Identify which cell holds the provided text, then report its [x, y] central coordinate. 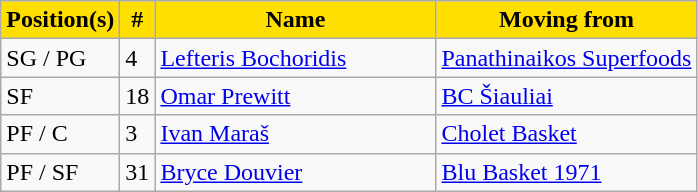
Position(s) [60, 20]
3 [138, 134]
PF / C [60, 134]
# [138, 20]
4 [138, 58]
Lefteris Bochoridis [296, 58]
18 [138, 96]
SF [60, 96]
Blu Basket 1971 [566, 172]
Moving from [566, 20]
Omar Prewitt [296, 96]
Panathinaikos Superfoods [566, 58]
31 [138, 172]
SG / PG [60, 58]
Name [296, 20]
Ivan Maraš [296, 134]
Cholet Basket [566, 134]
PF / SF [60, 172]
Bryce Douvier [296, 172]
BC Šiauliai [566, 96]
